Find where the given text appears and provide that cell's center as (x, y) coordinate. 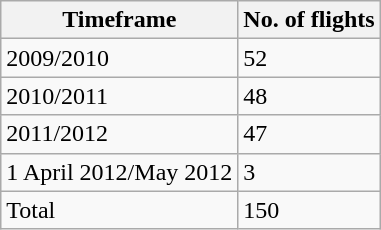
52 (309, 58)
2011/2012 (120, 134)
150 (309, 210)
Timeframe (120, 20)
1 April 2012/May 2012 (120, 172)
48 (309, 96)
3 (309, 172)
2010/2011 (120, 96)
No. of flights (309, 20)
47 (309, 134)
Total (120, 210)
2009/2010 (120, 58)
